For the text-containing cell, return its midpoint in [x, y] coordinate format. 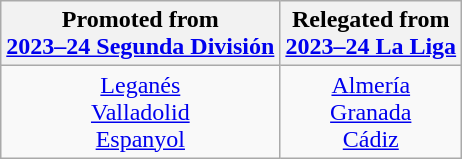
LeganésValladolidEspanyol [140, 112]
Relegated from2023–24 La Liga [371, 34]
AlmeríaGranadaCádiz [371, 112]
Promoted from2023–24 Segunda División [140, 34]
